For the text-containing cell, return its midpoint in (x, y) coordinate format. 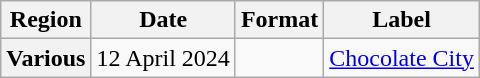
Label (402, 20)
Date (163, 20)
Various (46, 58)
Region (46, 20)
12 April 2024 (163, 58)
Format (279, 20)
Chocolate City (402, 58)
